Locate the cell with the specified text and output its [X, Y] center coordinate. 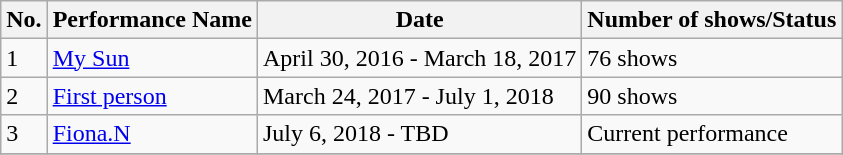
2 [24, 96]
90 shows [712, 96]
July 6, 2018 - TBD [419, 134]
Date [419, 20]
1 [24, 58]
Number of shows/Status [712, 20]
April 30, 2016 - March 18, 2017 [419, 58]
My Sun [152, 58]
Fiona.N [152, 134]
No. [24, 20]
76 shows [712, 58]
Current performance [712, 134]
3 [24, 134]
March 24, 2017 - July 1, 2018 [419, 96]
First person [152, 96]
Performance Name [152, 20]
